Return the (x, y) coordinate for the center point of the cell that contains the specified text.  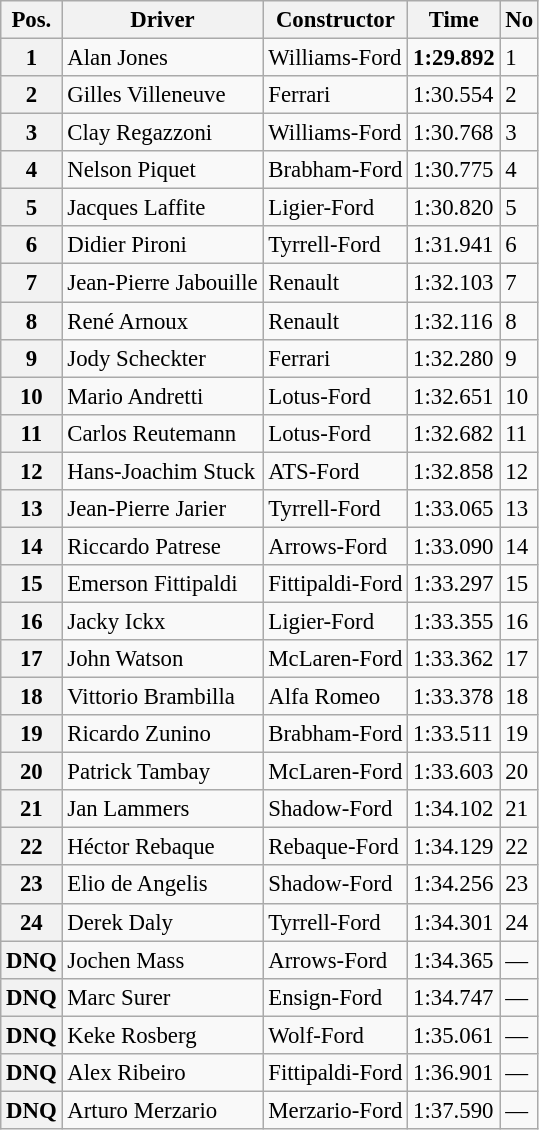
Didier Pironi (162, 245)
1:32.651 (454, 396)
1:30.768 (454, 133)
Alex Ribeiro (162, 1073)
1:32.858 (454, 471)
Héctor Rebaque (162, 847)
Alfa Romeo (336, 697)
Ricardo Zunino (162, 734)
Carlos Reutemann (162, 433)
1:32.103 (454, 283)
Constructor (336, 20)
1:34.256 (454, 885)
1:34.301 (454, 922)
Wolf-Ford (336, 1035)
Jochen Mass (162, 960)
Patrick Tambay (162, 772)
1:37.590 (454, 1110)
1:32.682 (454, 433)
1:33.065 (454, 509)
1:33.090 (454, 546)
Ensign-Ford (336, 997)
Nelson Piquet (162, 170)
1:30.775 (454, 170)
Alan Jones (162, 58)
Emerson Fittipaldi (162, 584)
1:30.554 (454, 95)
Marc Surer (162, 997)
1:32.280 (454, 358)
Vittorio Brambilla (162, 697)
Jacques Laffite (162, 208)
Jody Scheckter (162, 358)
1:33.511 (454, 734)
Arturo Merzario (162, 1110)
1:33.378 (454, 697)
Merzario-Ford (336, 1110)
1:34.747 (454, 997)
1:33.297 (454, 584)
1:36.901 (454, 1073)
Jean-Pierre Jarier (162, 509)
John Watson (162, 659)
Pos. (32, 20)
1:35.061 (454, 1035)
1:30.820 (454, 208)
Derek Daly (162, 922)
Riccardo Patrese (162, 546)
Keke Rosberg (162, 1035)
Time (454, 20)
ATS-Ford (336, 471)
1:34.102 (454, 809)
1:29.892 (454, 58)
Clay Regazzoni (162, 133)
Jacky Ickx (162, 621)
Rebaque-Ford (336, 847)
Mario Andretti (162, 396)
Elio de Angelis (162, 885)
1:33.355 (454, 621)
Driver (162, 20)
Jean-Pierre Jabouille (162, 283)
Gilles Villeneuve (162, 95)
1:33.603 (454, 772)
Hans-Joachim Stuck (162, 471)
1:33.362 (454, 659)
1:34.129 (454, 847)
No (519, 20)
1:32.116 (454, 321)
1:34.365 (454, 960)
René Arnoux (162, 321)
1:31.941 (454, 245)
Jan Lammers (162, 809)
